Output the (x, y) coordinate of the center of the cell containing the given text.  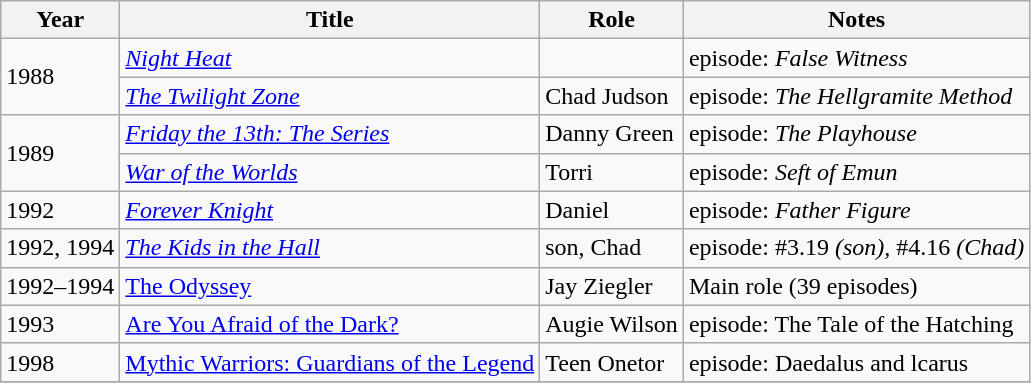
Jay Ziegler (612, 286)
Year (60, 20)
episode: #3.19 (son), #4.16 (Chad) (856, 248)
Role (612, 20)
Daniel (612, 210)
episode: The Hellgramite Method (856, 96)
The Odyssey (330, 286)
1992, 1994 (60, 248)
Forever Knight (330, 210)
Notes (856, 20)
episode: Daedalus and lcarus (856, 362)
Torri (612, 172)
1992–1994 (60, 286)
Teen Onetor (612, 362)
1988 (60, 77)
Friday the 13th: The Series (330, 134)
1998 (60, 362)
Danny Green (612, 134)
Augie Wilson (612, 324)
Title (330, 20)
Mythic Warriors: Guardians of the Legend (330, 362)
Main role (39 episodes) (856, 286)
1993 (60, 324)
episode: Father Figure (856, 210)
Are You Afraid of the Dark? (330, 324)
episode: False Witness (856, 58)
The Twilight Zone (330, 96)
son, Chad (612, 248)
1992 (60, 210)
episode: Seft of Emun (856, 172)
1989 (60, 153)
episode: The Playhouse (856, 134)
Chad Judson (612, 96)
War of the Worlds (330, 172)
The Kids in the Hall (330, 248)
Night Heat (330, 58)
episode: The Tale of the Hatching (856, 324)
